Return the (X, Y) coordinate for the center point of the cell that contains the specified text.  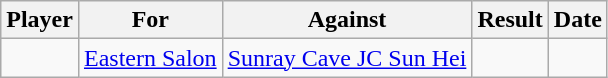
Result (510, 20)
Against (347, 20)
Sunray Cave JC Sun Hei (347, 58)
For (150, 20)
Date (578, 20)
Eastern Salon (150, 58)
Player (40, 20)
